Capture the cell that displays the provided text and extract its [x, y] central coordinate. 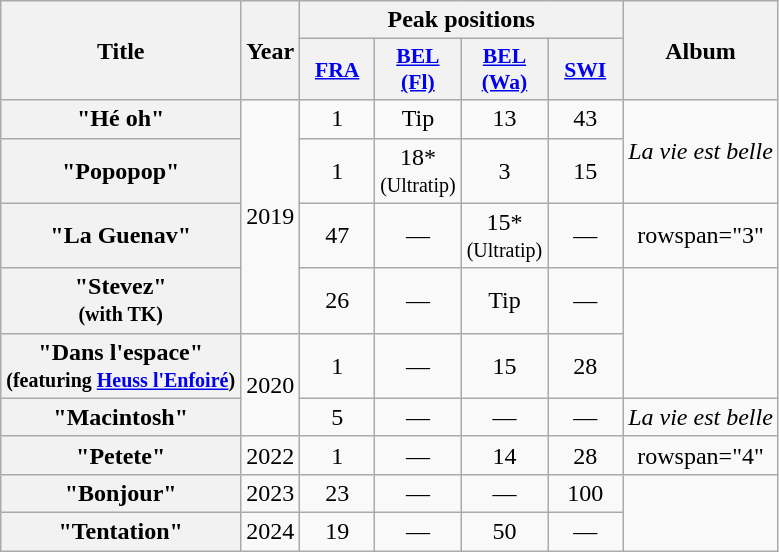
BEL (Wa) [504, 70]
Title [121, 50]
"Hé oh" [121, 119]
Year [270, 50]
47 [338, 236]
"Popopop" [121, 170]
"Petete" [121, 455]
2019 [270, 216]
15*(Ultratip) [504, 236]
13 [504, 119]
FRA [338, 70]
50 [504, 531]
2020 [270, 384]
3 [504, 170]
"Tentation" [121, 531]
"Stevez"(with TK) [121, 300]
"Bonjour" [121, 493]
"Dans l'espace"(featuring Heuss l'Enfoiré) [121, 366]
23 [338, 493]
19 [338, 531]
100 [586, 493]
2024 [270, 531]
Album [701, 50]
14 [504, 455]
"La Guenav" [121, 236]
Peak positions [462, 20]
rowspan="4" [701, 455]
26 [338, 300]
BEL (Fl) [418, 70]
SWI [586, 70]
2023 [270, 493]
"Macintosh" [121, 417]
5 [338, 417]
43 [586, 119]
18*(Ultratip) [418, 170]
2022 [270, 455]
rowspan="3" [701, 236]
